Find where the given text appears and provide that cell's center as [x, y] coordinate. 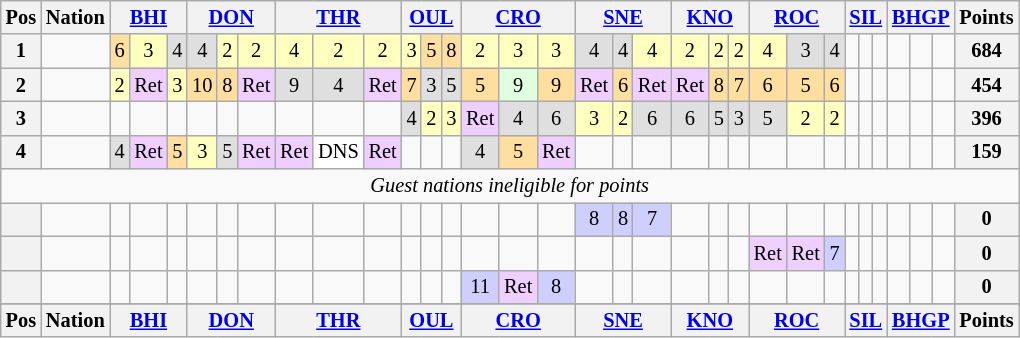
11 [480, 287]
159 [986, 152]
454 [986, 85]
684 [986, 51]
DNS [338, 152]
396 [986, 118]
1 [21, 51]
Guest nations ineligible for points [510, 186]
10 [202, 85]
